Detect which cell encompasses the target text, then output its (x, y) center coordinate. 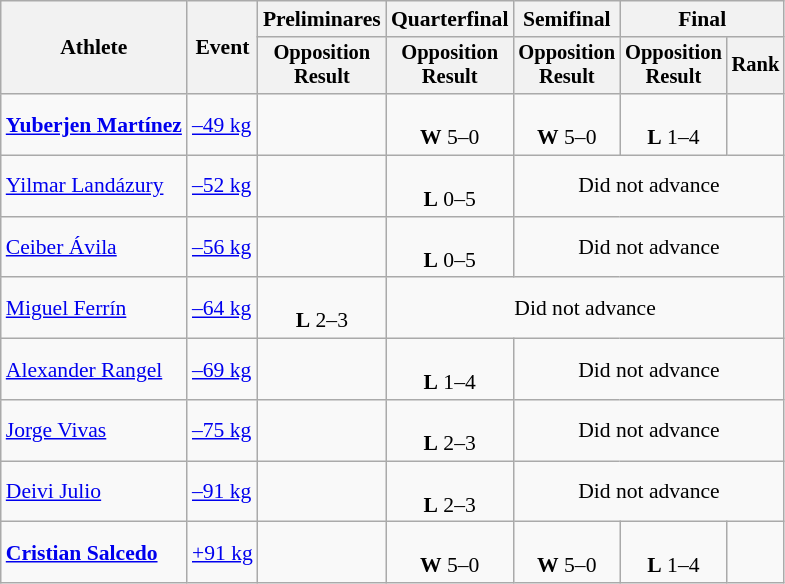
–75 kg (222, 430)
Ceiber Ávila (94, 248)
–64 kg (222, 308)
Yuberjen Martínez (94, 124)
+91 kg (222, 552)
Semifinal (566, 19)
–52 kg (222, 186)
–69 kg (222, 370)
–91 kg (222, 492)
Quarterfinal (450, 19)
Final (702, 19)
Miguel Ferrín (94, 308)
Deivi Julio (94, 492)
–49 kg (222, 124)
Athlete (94, 48)
Alexander Rangel (94, 370)
Preliminares (322, 19)
Event (222, 48)
–56 kg (222, 248)
Yilmar Landázury (94, 186)
Cristian Salcedo (94, 552)
Rank (756, 66)
Jorge Vivas (94, 430)
